Scan for the cell matching the given text and deliver its (x, y) coordinate at center. 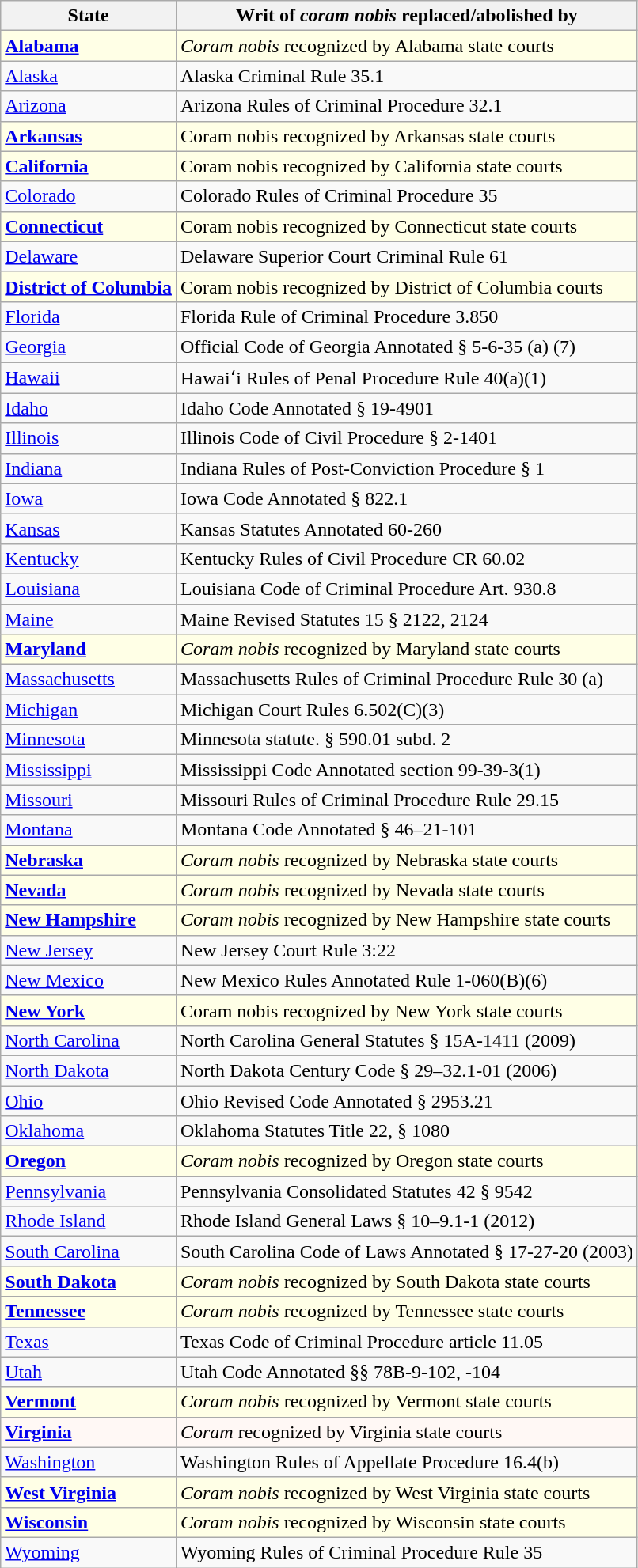
Official Code of Georgia Annotated § 5-6-35 (a) (7) (407, 347)
Coram nobis recognized by Tennessee state courts (407, 1312)
Maryland (89, 650)
Louisiana (89, 589)
Maine Revised Statutes 15 § 2122, 2124 (407, 619)
New Mexico Rules Annotated Rule 1-060(B)(6) (407, 980)
Utah (89, 1372)
Rhode Island (89, 1221)
Delaware (89, 256)
Florida Rule of Criminal Procedure 3.850 (407, 316)
South Carolina Code of Laws Annotated § 17-27-20 (2003) (407, 1252)
Kansas (89, 528)
Wyoming (89, 1552)
Iowa (89, 498)
Georgia (89, 347)
North Dakota (89, 1070)
Oregon (89, 1161)
Colorado (89, 196)
Hawaii (89, 378)
Texas Code of Criminal Procedure article 11.05 (407, 1342)
North Carolina (89, 1040)
Coram nobis recognized by Arkansas state courts (407, 136)
Illinois Code of Civil Procedure § 2-1401 (407, 438)
Utah Code Annotated §§ 78B-9-102, -104 (407, 1372)
Pennsylvania (89, 1191)
Minnesota (89, 740)
Coram nobis recognized by Alabama state courts (407, 46)
Wyoming Rules of Criminal Procedure Rule 35 (407, 1552)
Coram nobis recognized by Vermont state courts (407, 1402)
Vermont (89, 1402)
Michigan Court Rules 6.502(C)(3) (407, 710)
Massachusetts (89, 680)
Minnesota statute. § 590.01 subd. 2 (407, 740)
Arizona Rules of Criminal Procedure 32.1 (407, 106)
New Jersey (89, 950)
Coram nobis recognized by West Virginia state courts (407, 1492)
Writ of coram nobis replaced/abolished by (407, 16)
New Hampshire (89, 920)
Coram nobis recognized by California state courts (407, 166)
Kentucky Rules of Civil Procedure CR 60.02 (407, 559)
Mississippi Code Annotated section 99-39-3(1) (407, 770)
Rhode Island General Laws § 10–9.1-1 (2012) (407, 1221)
Arkansas (89, 136)
New Mexico (89, 980)
Coram nobis recognized by Maryland state courts (407, 650)
Illinois (89, 438)
Montana Code Annotated § 46–21-101 (407, 830)
Alaska (89, 76)
Maine (89, 619)
Nebraska (89, 860)
Iowa Code Annotated § 822.1 (407, 498)
Missouri (89, 800)
Coram nobis recognized by New Hampshire state courts (407, 920)
Ohio (89, 1100)
South Carolina (89, 1252)
Wisconsin (89, 1522)
Montana (89, 830)
Coram nobis recognized by Wisconsin state courts (407, 1522)
Connecticut (89, 226)
Ohio Revised Code Annotated § 2953.21 (407, 1100)
Louisiana Code of Criminal Procedure Art. 930.8 (407, 589)
Coram nobis recognized by New York state courts (407, 1010)
North Dakota Century Code § 29–32.1-01 (2006) (407, 1070)
Kentucky (89, 559)
Texas (89, 1342)
West Virginia (89, 1492)
Coram nobis recognized by South Dakota state courts (407, 1282)
New Jersey Court Rule 3:22 (407, 950)
Michigan (89, 710)
Massachusetts Rules of Criminal Procedure Rule 30 (a) (407, 680)
Alaska Criminal Rule 35.1 (407, 76)
Mississippi (89, 770)
North Carolina General Statutes § 15A-1411 (2009) (407, 1040)
Coram recognized by Virginia state courts (407, 1432)
New York (89, 1010)
Hawaiʻi Rules of Penal Procedure Rule 40(a)(1) (407, 378)
Coram nobis recognized by Connecticut state courts (407, 226)
Washington (89, 1462)
Coram nobis recognized by Nebraska state courts (407, 860)
Indiana (89, 468)
Nevada (89, 890)
Coram nobis recognized by Oregon state courts (407, 1161)
Florida (89, 316)
California (89, 166)
Arizona (89, 106)
Washington Rules of Appellate Procedure 16.4(b) (407, 1462)
Virginia (89, 1432)
Colorado Rules of Criminal Procedure 35 (407, 196)
Indiana Rules of Post-Conviction Procedure § 1 (407, 468)
Alabama (89, 46)
Missouri Rules of Criminal Procedure Rule 29.15 (407, 800)
Coram nobis recognized by Nevada state courts (407, 890)
Oklahoma Statutes Title 22, § 1080 (407, 1131)
Coram nobis recognized by District of Columbia courts (407, 286)
District of Columbia (89, 286)
Kansas Statutes Annotated 60-260 (407, 528)
Pennsylvania Consolidated Statutes 42 § 9542 (407, 1191)
Oklahoma (89, 1131)
Tennessee (89, 1312)
Idaho Code Annotated § 19-4901 (407, 408)
State (89, 16)
Idaho (89, 408)
Delaware Superior Court Criminal Rule 61 (407, 256)
South Dakota (89, 1282)
